Return the (X, Y) coordinate for the center point of the cell that contains the specified text.  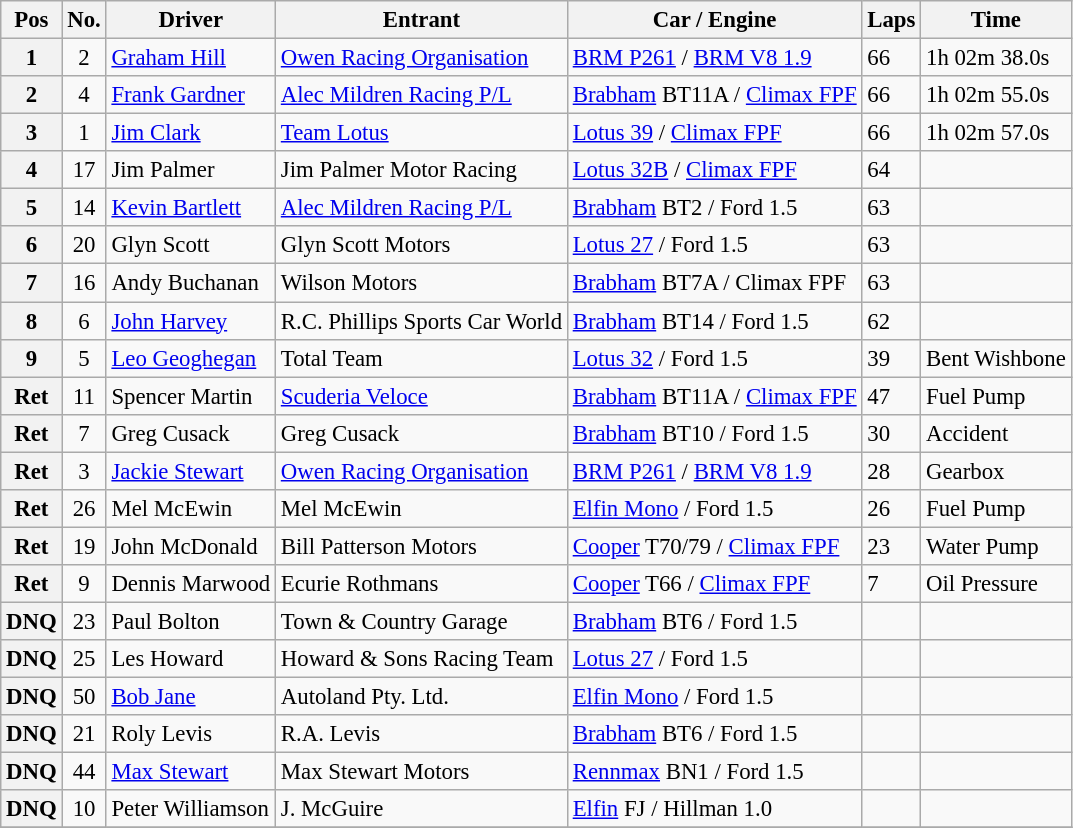
Laps (892, 20)
Town & Country Garage (422, 621)
1h 02m 38.0s (996, 58)
14 (84, 208)
Car / Engine (714, 20)
21 (84, 734)
Bent Wishbone (996, 358)
Driver (190, 20)
8 (32, 321)
17 (84, 170)
Jim Palmer (190, 170)
Team Lotus (422, 133)
Gearbox (996, 471)
John McDonald (190, 546)
Les Howard (190, 659)
Brabham BT14 / Ford 1.5 (714, 321)
J. McGuire (422, 809)
Pos (32, 20)
No. (84, 20)
Dennis Marwood (190, 584)
Entrant (422, 20)
Wilson Motors (422, 283)
Max Stewart (190, 772)
R.C. Phillips Sports Car World (422, 321)
Glyn Scott (190, 245)
Brabham BT7A / Climax FPF (714, 283)
Andy Buchanan (190, 283)
11 (84, 396)
Bill Patterson Motors (422, 546)
R.A. Levis (422, 734)
Graham Hill (190, 58)
Leo Geoghegan (190, 358)
Cooper T70/79 / Climax FPF (714, 546)
Brabham BT10 / Ford 1.5 (714, 433)
Max Stewart Motors (422, 772)
62 (892, 321)
Scuderia Veloce (422, 396)
Glyn Scott Motors (422, 245)
50 (84, 697)
Total Team (422, 358)
Autoland Pty. Ltd. (422, 697)
Jim Palmer Motor Racing (422, 170)
28 (892, 471)
20 (84, 245)
Oil Pressure (996, 584)
Bob Jane (190, 697)
Frank Gardner (190, 95)
1h 02m 57.0s (996, 133)
Ecurie Rothmans (422, 584)
Spencer Martin (190, 396)
Peter Williamson (190, 809)
Jim Clark (190, 133)
Howard & Sons Racing Team (422, 659)
Water Pump (996, 546)
25 (84, 659)
64 (892, 170)
Elfin FJ / Hillman 1.0 (714, 809)
30 (892, 433)
Jackie Stewart (190, 471)
Lotus 32B / Climax FPF (714, 170)
Time (996, 20)
Roly Levis (190, 734)
44 (84, 772)
39 (892, 358)
Accident (996, 433)
Lotus 39 / Climax FPF (714, 133)
47 (892, 396)
Rennmax BN1 / Ford 1.5 (714, 772)
Kevin Bartlett (190, 208)
Cooper T66 / Climax FPF (714, 584)
Lotus 32 / Ford 1.5 (714, 358)
Paul Bolton (190, 621)
1h 02m 55.0s (996, 95)
19 (84, 546)
10 (84, 809)
Brabham BT2 / Ford 1.5 (714, 208)
John Harvey (190, 321)
16 (84, 283)
